Detect which cell encompasses the target text, then output its (x, y) center coordinate. 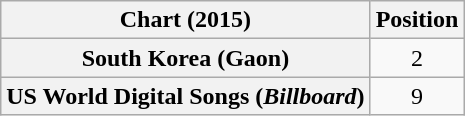
2 (417, 58)
South Korea (Gaon) (186, 58)
9 (417, 96)
Chart (2015) (186, 20)
Position (417, 20)
US World Digital Songs (Billboard) (186, 96)
